Pinpoint the cell where the given text exists, returning its (X, Y) midpoint coordinate. 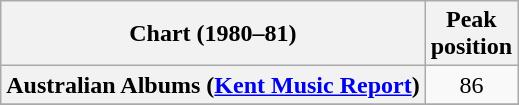
86 (471, 85)
Australian Albums (Kent Music Report) (213, 85)
Peakposition (471, 34)
Chart (1980–81) (213, 34)
